Find where the given text appears and provide that cell's center as (x, y) coordinate. 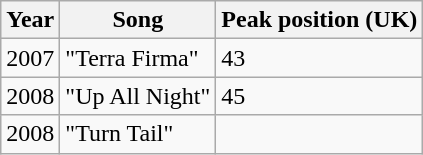
Song (138, 20)
"Terra Firma" (138, 58)
2007 (30, 58)
Peak position (UK) (320, 20)
"Up All Night" (138, 96)
"Turn Tail" (138, 134)
45 (320, 96)
Year (30, 20)
43 (320, 58)
